Determine the [X, Y] coordinate at the center of the cell enclosing the given text.  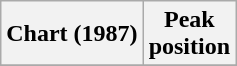
Peakposition [189, 34]
Chart (1987) [72, 34]
